Determine the [x, y] coordinate at the center of the cell enclosing the given text.  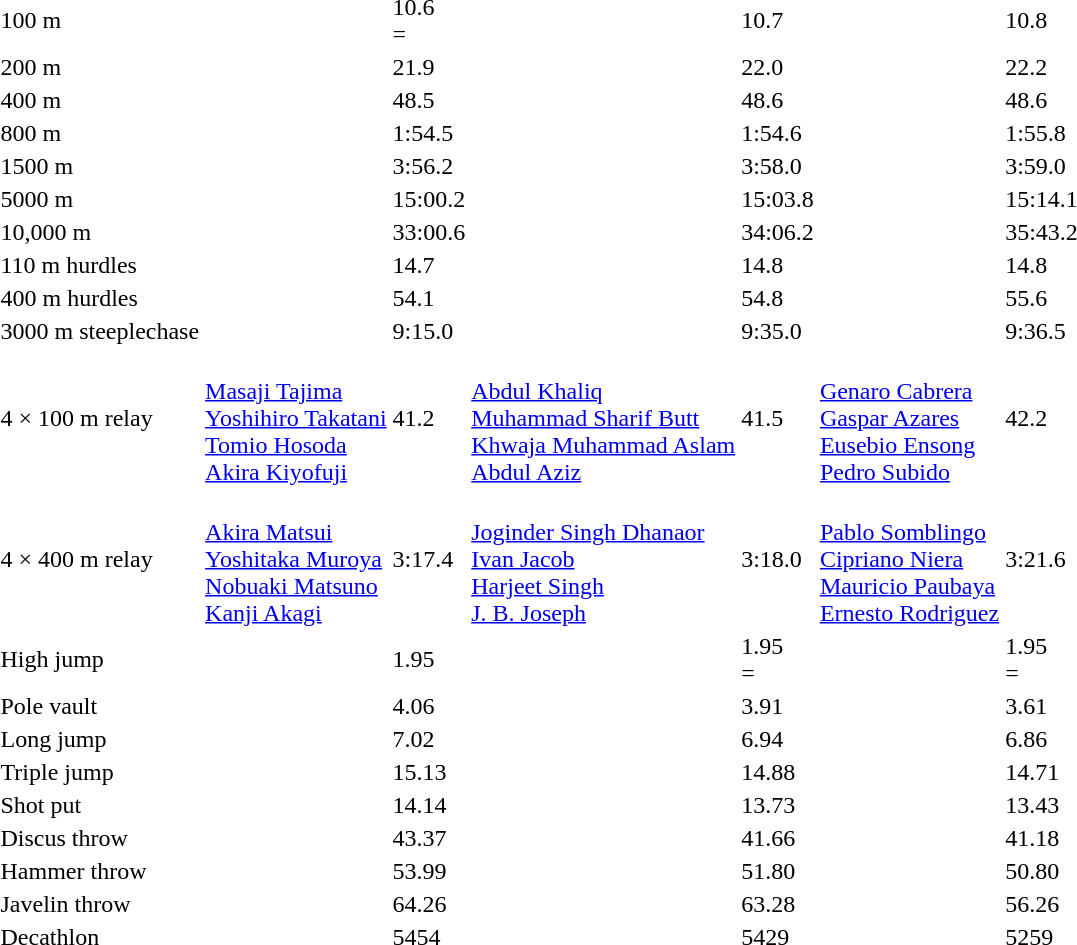
3:56.2 [429, 166]
53.99 [429, 871]
13.73 [778, 805]
9:35.0 [778, 331]
7.02 [429, 739]
Akira MatsuiYoshitaka MuroyaNobuaki MatsunoKanji Akagi [296, 559]
41.5 [778, 418]
Masaji TajimaYoshihiro TakataniTomio HosodaAkira Kiyofuji [296, 418]
63.28 [778, 904]
34:06.2 [778, 232]
3.91 [778, 706]
15:03.8 [778, 199]
6.94 [778, 739]
33:00.6 [429, 232]
Pablo SomblingoCipriano NieraMauricio PaubayaErnesto Rodriguez [909, 559]
48.6 [778, 100]
3:58.0 [778, 166]
15:00.2 [429, 199]
Joginder Singh DhanaorIvan JacobHarjeet SinghJ. B. Joseph [604, 559]
1.95 [429, 660]
3:17.4 [429, 559]
64.26 [429, 904]
51.80 [778, 871]
15.13 [429, 772]
4.06 [429, 706]
Abdul KhaliqMuhammad Sharif ButtKhwaja Muhammad AslamAbdul Aziz [604, 418]
3:18.0 [778, 559]
41.66 [778, 838]
1:54.6 [778, 133]
48.5 [429, 100]
41.2 [429, 418]
21.9 [429, 67]
14.14 [429, 805]
9:15.0 [429, 331]
1:54.5 [429, 133]
22.0 [778, 67]
14.8 [778, 265]
54.8 [778, 298]
1.95= [778, 660]
43.37 [429, 838]
14.7 [429, 265]
Genaro CabreraGaspar AzaresEusebio EnsongPedro Subido [909, 418]
54.1 [429, 298]
14.88 [778, 772]
